Search for the cell housing the specified text and yield its [x, y] center coordinate. 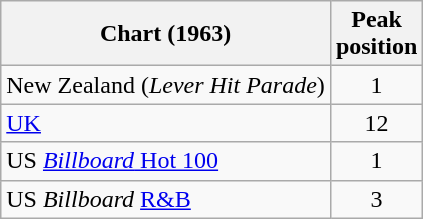
Peakposition [376, 34]
US Billboard R&B [166, 199]
Chart (1963) [166, 34]
UK [166, 123]
New Zealand (Lever Hit Parade) [166, 85]
3 [376, 199]
US Billboard Hot 100 [166, 161]
12 [376, 123]
